Provide the [x, y] coordinate of the cell's center where the given text is located.  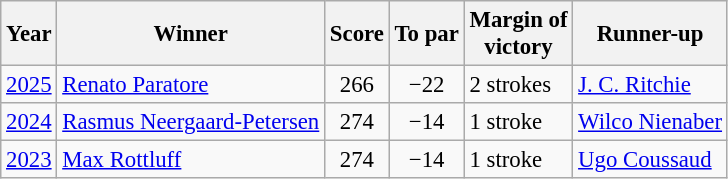
2023 [29, 160]
2 strokes [518, 85]
Year [29, 34]
Score [358, 34]
Renato Paratore [191, 85]
J. C. Ritchie [650, 85]
Rasmus Neergaard-Petersen [191, 122]
Max Rottluff [191, 160]
Wilco Nienaber [650, 122]
Winner [191, 34]
Margin ofvictory [518, 34]
To par [426, 34]
−22 [426, 85]
Runner-up [650, 34]
266 [358, 85]
2025 [29, 85]
2024 [29, 122]
Ugo Coussaud [650, 160]
